For the text-containing cell, return its midpoint in [x, y] coordinate format. 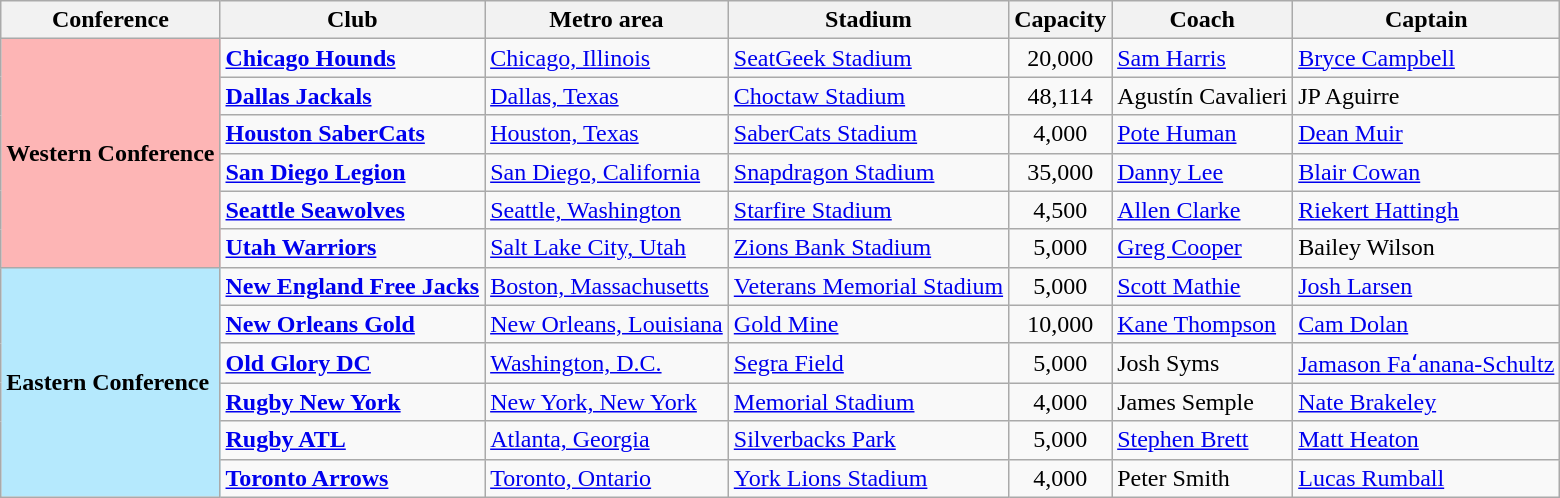
James Semple [1202, 402]
JP Aguirre [1426, 96]
Eastern Conference [110, 382]
20,000 [1060, 58]
10,000 [1060, 324]
New Orleans Gold [352, 324]
Toronto Arrows [352, 478]
4,500 [1060, 210]
Allen Clarke [1202, 210]
Chicago Hounds [352, 58]
Segra Field [868, 363]
Cam Dolan [1426, 324]
Zions Bank Stadium [868, 248]
Club [352, 20]
Dean Muir [1426, 134]
Kane Thompson [1202, 324]
Blair Cowan [1426, 172]
Scott Mathie [1202, 286]
Bailey Wilson [1426, 248]
Stephen Brett [1202, 440]
Houston SaberCats [352, 134]
Nate Brakeley [1426, 402]
Memorial Stadium [868, 402]
Seattle Seawolves [352, 210]
Gold Mine [868, 324]
Veterans Memorial Stadium [868, 286]
Starfire Stadium [868, 210]
Choctaw Stadium [868, 96]
Boston, Massachusetts [607, 286]
Snapdragon Stadium [868, 172]
Greg Cooper [1202, 248]
Riekert Hattingh [1426, 210]
Houston, Texas [607, 134]
Washington, D.C. [607, 363]
Rugby ATL [352, 440]
Dallas Jackals [352, 96]
San Diego Legion [352, 172]
48,114 [1060, 96]
SaberCats Stadium [868, 134]
Stadium [868, 20]
Josh Larsen [1426, 286]
Agustín Cavalieri [1202, 96]
New England Free Jacks [352, 286]
Old Glory DC [352, 363]
Metro area [607, 20]
Jamason Faʻanana-Schultz [1426, 363]
Lucas Rumball [1426, 478]
Dallas, Texas [607, 96]
Silverbacks Park [868, 440]
Conference [110, 20]
York Lions Stadium [868, 478]
35,000 [1060, 172]
Capacity [1060, 20]
Chicago, Illinois [607, 58]
San Diego, California [607, 172]
Matt Heaton [1426, 440]
Rugby New York [352, 402]
Captain [1426, 20]
Seattle, Washington [607, 210]
Pote Human [1202, 134]
Coach [1202, 20]
Salt Lake City, Utah [607, 248]
SeatGeek Stadium [868, 58]
Peter Smith [1202, 478]
New Orleans, Louisiana [607, 324]
Utah Warriors [352, 248]
Sam Harris [1202, 58]
Atlanta, Georgia [607, 440]
New York, New York [607, 402]
Josh Syms [1202, 363]
Western Conference [110, 153]
Bryce Campbell [1426, 58]
Danny Lee [1202, 172]
Toronto, Ontario [607, 478]
